Identify which cell holds the provided text, then report its [x, y] central coordinate. 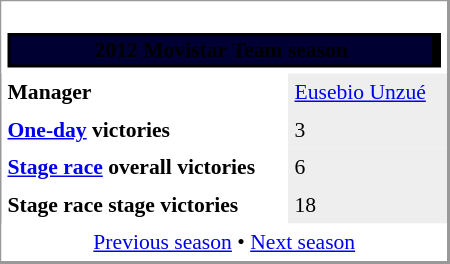
One-day victories [146, 130]
Eusebio Unzué [368, 93]
Stage race overall victories [146, 167]
Previous season • Next season [225, 243]
Manager [146, 93]
3 [368, 130]
6 [368, 167]
18 [368, 205]
Stage race stage victories [146, 205]
